Scan for the cell matching the given text and deliver its (X, Y) coordinate at center. 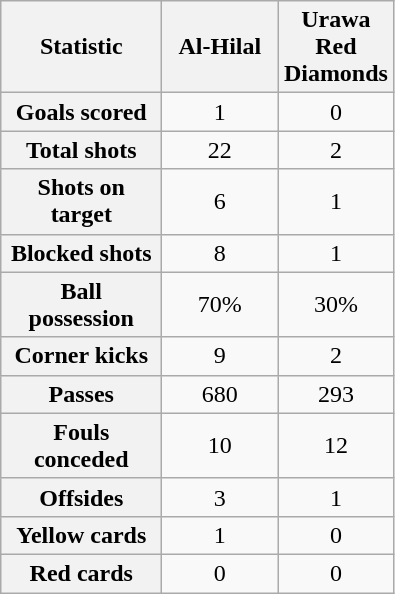
Ball possession (82, 304)
Blocked shots (82, 253)
6 (220, 202)
22 (220, 150)
Red cards (82, 573)
30% (336, 304)
8 (220, 253)
Shots on target (82, 202)
Offsides (82, 497)
10 (220, 446)
Corner kicks (82, 356)
9 (220, 356)
3 (220, 497)
Urawa Red Diamonds (336, 47)
Yellow cards (82, 535)
Goals scored (82, 112)
70% (220, 304)
12 (336, 446)
680 (220, 394)
Fouls conceded (82, 446)
Al-Hilal (220, 47)
Total shots (82, 150)
Statistic (82, 47)
293 (336, 394)
Passes (82, 394)
